For the text-containing cell, return its midpoint in [x, y] coordinate format. 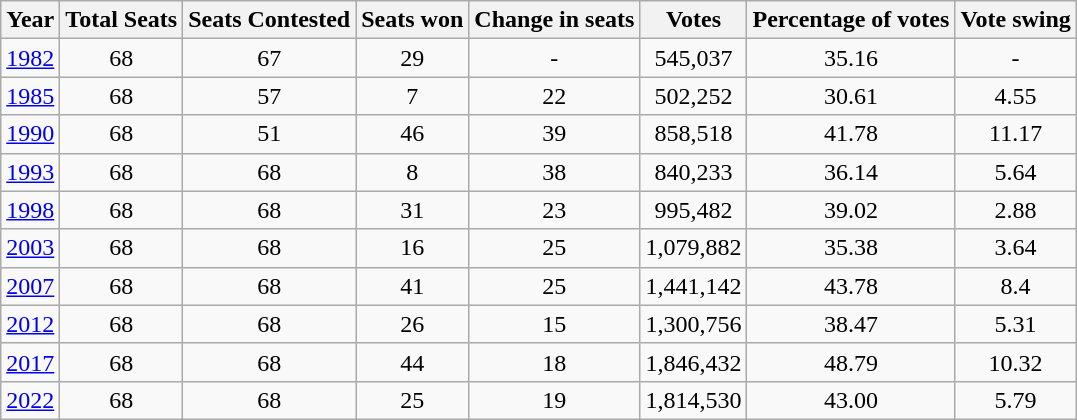
43.78 [851, 286]
Seats won [412, 20]
44 [412, 362]
51 [270, 134]
38 [554, 172]
10.32 [1016, 362]
2012 [30, 324]
4.55 [1016, 96]
11.17 [1016, 134]
Change in seats [554, 20]
48.79 [851, 362]
46 [412, 134]
1982 [30, 58]
1985 [30, 96]
1990 [30, 134]
41 [412, 286]
2.88 [1016, 210]
8 [412, 172]
2022 [30, 400]
36.14 [851, 172]
2007 [30, 286]
39.02 [851, 210]
38.47 [851, 324]
Votes [694, 20]
1993 [30, 172]
31 [412, 210]
Vote swing [1016, 20]
1,846,432 [694, 362]
57 [270, 96]
8.4 [1016, 286]
18 [554, 362]
7 [412, 96]
16 [412, 248]
995,482 [694, 210]
1,814,530 [694, 400]
22 [554, 96]
35.16 [851, 58]
2017 [30, 362]
5.31 [1016, 324]
5.64 [1016, 172]
1998 [30, 210]
Seats Contested [270, 20]
15 [554, 324]
502,252 [694, 96]
39 [554, 134]
Year [30, 20]
26 [412, 324]
1,300,756 [694, 324]
1,079,882 [694, 248]
840,233 [694, 172]
19 [554, 400]
23 [554, 210]
858,518 [694, 134]
43.00 [851, 400]
67 [270, 58]
5.79 [1016, 400]
29 [412, 58]
41.78 [851, 134]
Total Seats [122, 20]
Percentage of votes [851, 20]
30.61 [851, 96]
35.38 [851, 248]
1,441,142 [694, 286]
2003 [30, 248]
545,037 [694, 58]
3.64 [1016, 248]
